Identify which cell holds the provided text, then report its (X, Y) central coordinate. 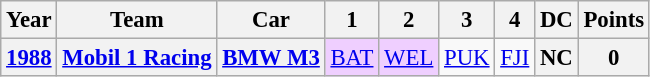
2 (409, 20)
Car (271, 20)
BAT (352, 58)
DC (557, 20)
Mobil 1 Racing (137, 58)
0 (614, 58)
BMW M3 (271, 58)
PUK (467, 58)
4 (515, 20)
FJI (515, 58)
Year (29, 20)
NC (557, 58)
3 (467, 20)
1988 (29, 58)
Team (137, 20)
1 (352, 20)
WEL (409, 58)
Points (614, 20)
